Extract the [x, y] coordinate from the center of the cell holding the provided text.  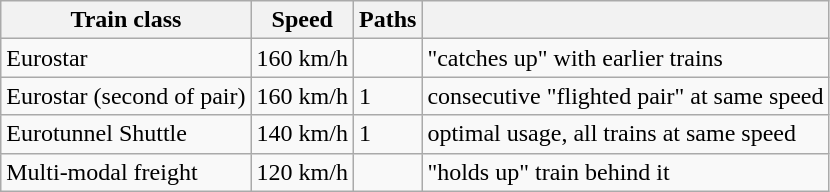
140 km/h [302, 134]
Eurostar [126, 58]
Speed [302, 20]
Paths [387, 20]
optimal usage, all trains at same speed [626, 134]
Multi-modal freight [126, 172]
Train class [126, 20]
120 km/h [302, 172]
Eurostar (second of pair) [126, 96]
consecutive "flighted pair" at same speed [626, 96]
"catches up" with earlier trains [626, 58]
Eurotunnel Shuttle [126, 134]
"holds up" train behind it [626, 172]
